Determine the [X, Y] coordinate at the center of the cell enclosing the given text.  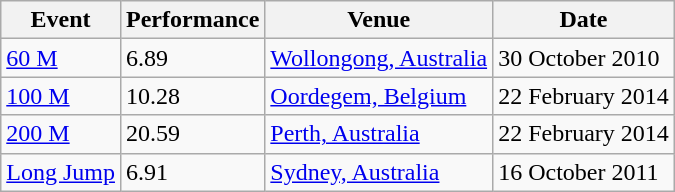
Sydney, Australia [379, 172]
Venue [379, 20]
Performance [192, 20]
20.59 [192, 134]
Perth, Australia [379, 134]
Date [584, 20]
30 October 2010 [584, 58]
10.28 [192, 96]
Wollongong, Australia [379, 58]
100 M [61, 96]
200 M [61, 134]
Long Jump [61, 172]
6.91 [192, 172]
6.89 [192, 58]
60 M [61, 58]
Oordegem, Belgium [379, 96]
Event [61, 20]
16 October 2011 [584, 172]
